Determine the [X, Y] coordinate at the center of the cell enclosing the given text.  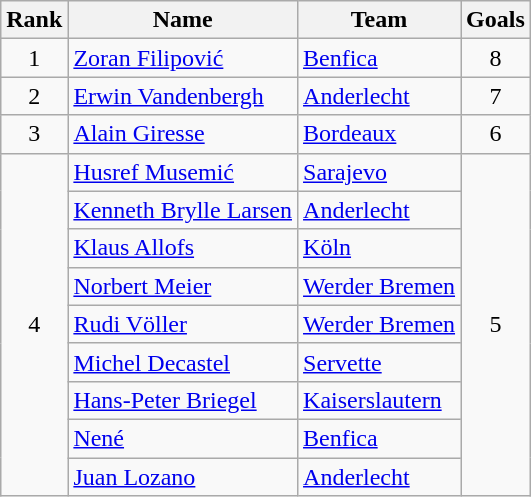
1 [34, 58]
Michel Decastel [183, 362]
Husref Musemić [183, 172]
Alain Giresse [183, 134]
5 [496, 324]
Zoran Filipović [183, 58]
Nené [183, 438]
Goals [496, 20]
Hans-Peter Briegel [183, 400]
Erwin Vandenbergh [183, 96]
Norbert Meier [183, 286]
2 [34, 96]
Team [380, 20]
Bordeaux [380, 134]
Klaus Allofs [183, 248]
Kenneth Brylle Larsen [183, 210]
Rank [34, 20]
6 [496, 134]
Kaiserslautern [380, 400]
8 [496, 58]
Rudi Völler [183, 324]
4 [34, 324]
Juan Lozano [183, 477]
Sarajevo [380, 172]
7 [496, 96]
Servette [380, 362]
Köln [380, 248]
3 [34, 134]
Name [183, 20]
